Pinpoint the cell where the given text exists, returning its [x, y] midpoint coordinate. 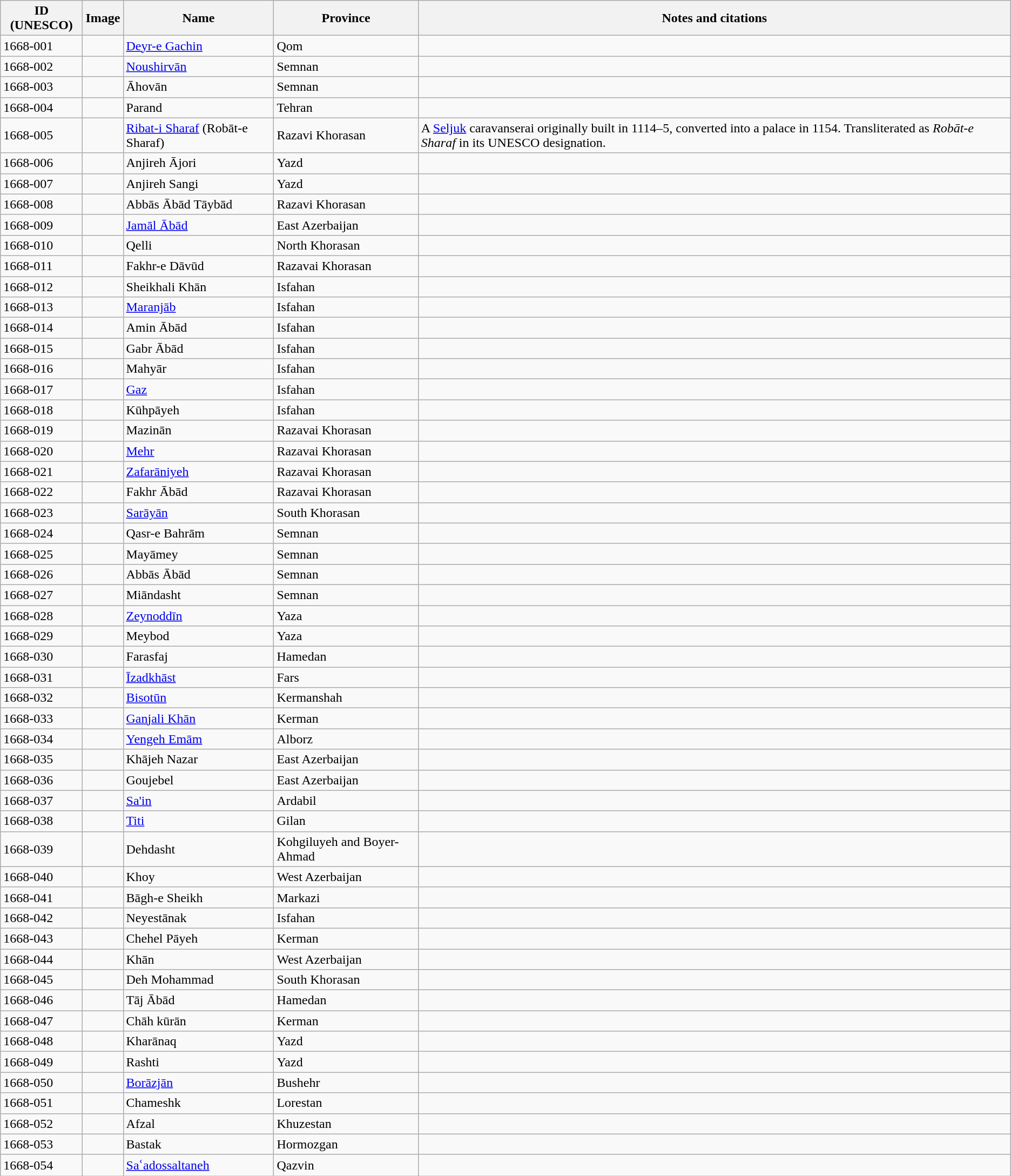
1668-034 [42, 739]
1668-013 [42, 307]
Fakhr-e Dāvūd [199, 266]
Farasfaj [199, 657]
Tehran [346, 107]
Tāj Ābād [199, 1000]
Khān [199, 959]
1668-035 [42, 760]
1668-047 [42, 1021]
Anjireh Sangi [199, 184]
1668-037 [42, 801]
1668-011 [42, 266]
Fars [346, 677]
Chameshk [199, 1103]
A Seljuk caravanserai originally built in 1114–5, converted into a palace in 1154. Transliterated as Robāt-e Sharaf in its UNESCO designation. [714, 135]
Mahyār [199, 369]
1668-031 [42, 677]
Bāgh-e Sheikh [199, 897]
1668-015 [42, 348]
Miāndasht [199, 595]
1668-044 [42, 959]
Maranjāb [199, 307]
1668-006 [42, 163]
Qelli [199, 245]
Abbās Ābād Tāybād [199, 204]
1668-021 [42, 472]
1668-003 [42, 87]
Saʿadossaltaneh [199, 1165]
1668-054 [42, 1165]
Yengeh Emām [199, 739]
1668-024 [42, 533]
1668-051 [42, 1103]
1668-014 [42, 328]
Abbās Ābād [199, 574]
Fakhr Ābād [199, 492]
1668-018 [42, 410]
Gilan [346, 821]
1668-025 [42, 554]
Ardabil [346, 801]
1668-053 [42, 1144]
Gabr Ābād [199, 348]
1668-027 [42, 595]
Neyestānak [199, 918]
1668-029 [42, 636]
Lorestan [346, 1103]
Titi [199, 821]
Ribat-i Sharaf (Robāt-e Sharaf) [199, 135]
Province [346, 18]
1668-043 [42, 938]
Bushehr [346, 1083]
1668-049 [42, 1062]
Notes and citations [714, 18]
Sheikhali Khān [199, 287]
1668-030 [42, 657]
Parand [199, 107]
1668-040 [42, 877]
Chāh kūrān [199, 1021]
1668-048 [42, 1041]
1668-022 [42, 492]
Deh Mohammad [199, 980]
1668-019 [42, 431]
Gaz [199, 389]
Ganjali Khān [199, 718]
1668-041 [42, 897]
1668-032 [42, 698]
Chehel Pāyeh [199, 938]
Dehdasht [199, 849]
1668-042 [42, 918]
ID (UNESCO) [42, 18]
1668-020 [42, 451]
Amin Ābād [199, 328]
Qazvin [346, 1165]
1668-052 [42, 1124]
Kharānaq [199, 1041]
Khuzestan [346, 1124]
North Khorasan [346, 245]
1668-045 [42, 980]
1668-039 [42, 849]
Khoy [199, 877]
Jamāl Ābād [199, 225]
Noushirvān [199, 66]
Kūhpāyeh [199, 410]
Goujebel [199, 780]
1668-026 [42, 574]
Āhovān [199, 87]
Image [103, 18]
1668-008 [42, 204]
1668-007 [42, 184]
1668-023 [42, 513]
Rashti [199, 1062]
1668-033 [42, 718]
Sa'in [199, 801]
Mehr [199, 451]
1668-005 [42, 135]
1668-009 [42, 225]
Kohgiluyeh and Boyer-Ahmad [346, 849]
Īzadkhāst [199, 677]
1668-017 [42, 389]
Markazi [346, 897]
Sarāyān [199, 513]
Anjireh Ājori [199, 163]
1668-046 [42, 1000]
Bastak [199, 1144]
Mazinān [199, 431]
Kermanshah [346, 698]
1668-001 [42, 46]
1668-050 [42, 1083]
1668-010 [42, 245]
Name [199, 18]
Zafarāniyeh [199, 472]
1668-016 [42, 369]
1668-012 [42, 287]
Meybod [199, 636]
Afzal [199, 1124]
1668-004 [42, 107]
Qasr-e Bahrām [199, 533]
Borāzjān [199, 1083]
Deyr-e Gachin [199, 46]
1668-028 [42, 615]
Qom [346, 46]
1668-038 [42, 821]
1668-036 [42, 780]
1668-002 [42, 66]
Khājeh Nazar [199, 760]
Mayāmey [199, 554]
Alborz [346, 739]
Hormozgan [346, 1144]
Zeynoddīn [199, 615]
Bisotūn [199, 698]
